Locate the cell with the specified text and output its [x, y] center coordinate. 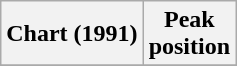
Peakposition [189, 34]
Chart (1991) [72, 34]
